Pinpoint the cell where the given text exists, returning its (x, y) midpoint coordinate. 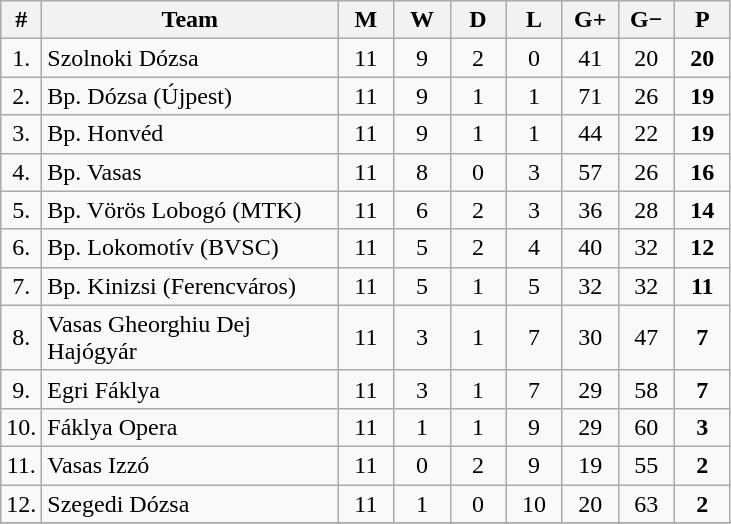
10. (22, 427)
Bp. Kinizsi (Ferencváros) (190, 286)
Vasas Gheorghiu Dej Hajógyár (190, 338)
Bp. Lokomotív (BVSC) (190, 248)
3. (22, 134)
Bp. Honvéd (190, 134)
1. (22, 58)
58 (646, 389)
D (478, 20)
22 (646, 134)
Team (190, 20)
10 (534, 503)
4. (22, 172)
Szolnoki Dózsa (190, 58)
9. (22, 389)
G+ (590, 20)
M (366, 20)
6. (22, 248)
# (22, 20)
16 (702, 172)
36 (590, 210)
8. (22, 338)
30 (590, 338)
63 (646, 503)
Bp. Vörös Lobogó (MTK) (190, 210)
60 (646, 427)
12. (22, 503)
Szegedi Dózsa (190, 503)
G− (646, 20)
Bp. Vasas (190, 172)
71 (590, 96)
40 (590, 248)
W (422, 20)
57 (590, 172)
P (702, 20)
14 (702, 210)
44 (590, 134)
11. (22, 465)
4 (534, 248)
28 (646, 210)
5. (22, 210)
47 (646, 338)
Fáklya Opera (190, 427)
2. (22, 96)
41 (590, 58)
Bp. Dózsa (Újpest) (190, 96)
12 (702, 248)
Vasas Izzó (190, 465)
6 (422, 210)
Egri Fáklya (190, 389)
8 (422, 172)
55 (646, 465)
L (534, 20)
7. (22, 286)
